Determine the (x, y) coordinate at the center of the cell enclosing the given text.  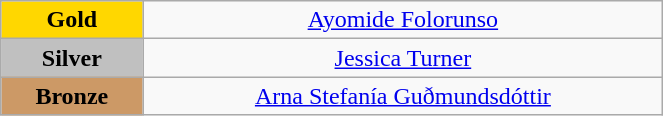
Jessica Turner (403, 58)
Bronze (72, 96)
Arna Stefanía Guðmundsdóttir (403, 96)
Silver (72, 58)
Gold (72, 20)
Ayomide Folorunso (403, 20)
